From the cell containing the given text, extract its center point as [X, Y] coordinate. 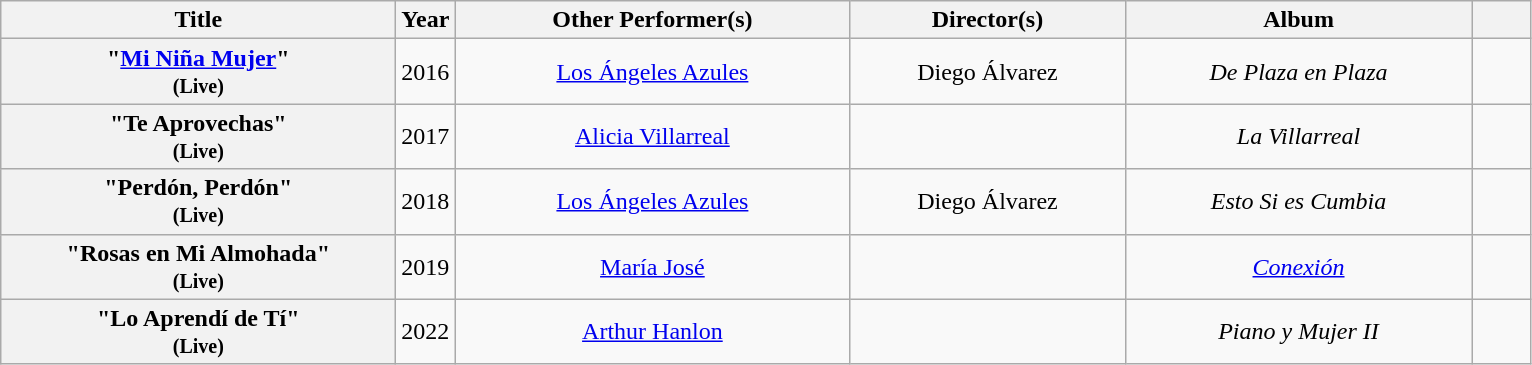
Title [198, 20]
Esto Si es Cumbia [1298, 202]
Director(s) [988, 20]
Conexión [1298, 266]
Album [1298, 20]
"Rosas en Mi Almohada"(Live) [198, 266]
De Plaza en Plaza [1298, 72]
La Villarreal [1298, 136]
Arthur Hanlon [652, 332]
"Lo Aprendí de Tí"(Live) [198, 332]
"Te Aprovechas" (Live) [198, 136]
2018 [426, 202]
María José [652, 266]
2017 [426, 136]
Piano y Mujer II [1298, 332]
2022 [426, 332]
Alicia Villarreal [652, 136]
"Perdón, Perdón" (Live) [198, 202]
Other Performer(s) [652, 20]
Year [426, 20]
2016 [426, 72]
"Mi Niña Mujer" (Live) [198, 72]
2019 [426, 266]
